Output the (X, Y) coordinate of the center of the cell containing the given text.  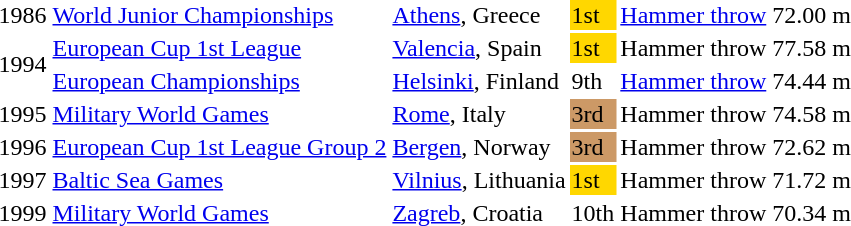
Athens, Greece (479, 15)
Valencia, Spain (479, 48)
Rome, Italy (479, 114)
Helsinki, Finland (479, 81)
Baltic Sea Games (220, 180)
9th (593, 81)
World Junior Championships (220, 15)
Bergen, Norway (479, 147)
European Championships (220, 81)
Military World Games (220, 114)
European Cup 1st League Group 2 (220, 147)
Vilnius, Lithuania (479, 180)
European Cup 1st League (220, 48)
